For the text-containing cell, return its midpoint in [X, Y] coordinate format. 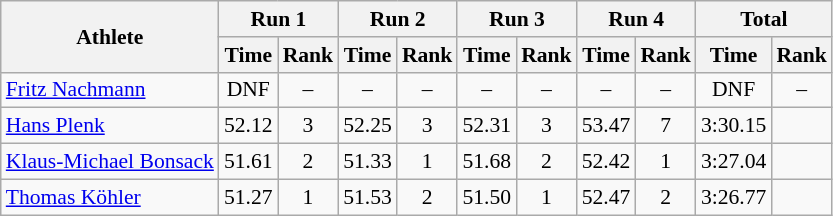
51.27 [248, 197]
52.12 [248, 126]
Thomas Köhler [110, 197]
52.42 [606, 162]
52.31 [486, 126]
51.50 [486, 197]
Total [764, 19]
52.25 [368, 126]
3:27.04 [734, 162]
51.53 [368, 197]
7 [666, 126]
Run 2 [398, 19]
51.33 [368, 162]
3:30.15 [734, 126]
Run 4 [636, 19]
3:26.77 [734, 197]
Run 1 [278, 19]
53.47 [606, 126]
Fritz Nachmann [110, 90]
51.68 [486, 162]
52.47 [606, 197]
Hans Plenk [110, 126]
Run 3 [516, 19]
Klaus-Michael Bonsack [110, 162]
51.61 [248, 162]
Athlete [110, 36]
